Determine the (x, y) coordinate at the center of the cell enclosing the given text.  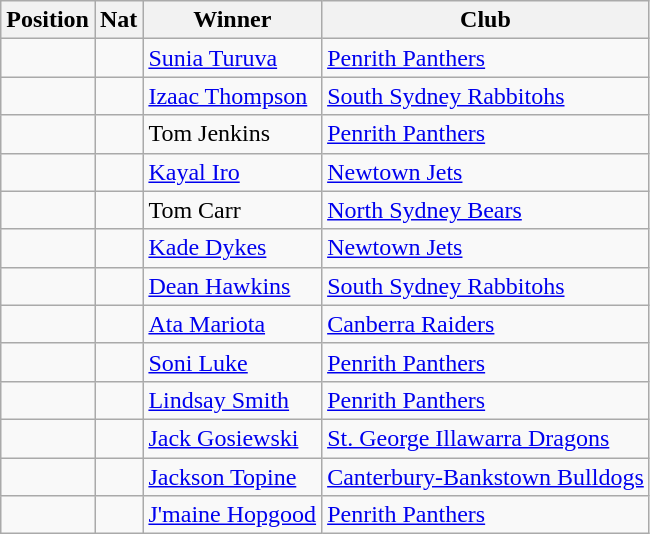
Winner (232, 20)
J'maine Hopgood (232, 515)
Ata Mariota (232, 324)
Sunia Turuva (232, 58)
North Sydney Bears (486, 210)
Tom Carr (232, 210)
Jackson Topine (232, 477)
Jack Gosiewski (232, 438)
Dean Hawkins (232, 286)
Position (48, 20)
Canberra Raiders (486, 324)
Nat (118, 20)
Kade Dykes (232, 248)
Club (486, 20)
Lindsay Smith (232, 400)
Soni Luke (232, 362)
Izaac Thompson (232, 96)
Canterbury-Bankstown Bulldogs (486, 477)
Tom Jenkins (232, 134)
St. George Illawarra Dragons (486, 438)
Kayal Iro (232, 172)
